Search for the cell housing the specified text and yield its (x, y) center coordinate. 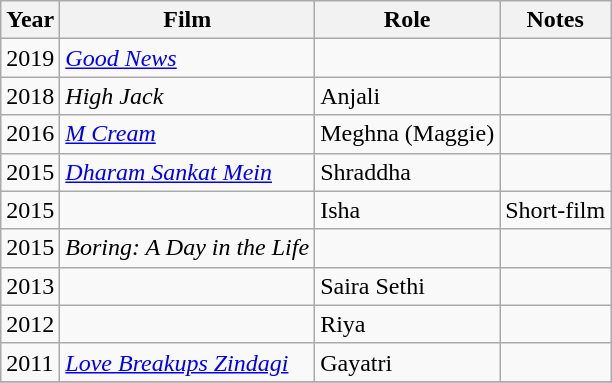
2019 (30, 58)
2013 (30, 286)
2016 (30, 134)
Dharam Sankat Mein (188, 172)
High Jack (188, 96)
Shraddha (408, 172)
Saira Sethi (408, 286)
Boring: A Day in the Life (188, 248)
Film (188, 20)
Notes (556, 20)
Riya (408, 324)
Meghna (Maggie) (408, 134)
Love Breakups Zindagi (188, 362)
Year (30, 20)
2012 (30, 324)
Short-film (556, 210)
Isha (408, 210)
Role (408, 20)
Good News (188, 58)
2018 (30, 96)
2011 (30, 362)
M Cream (188, 134)
Anjali (408, 96)
Gayatri (408, 362)
